Return the (X, Y) coordinate for the center point of the cell that contains the specified text.  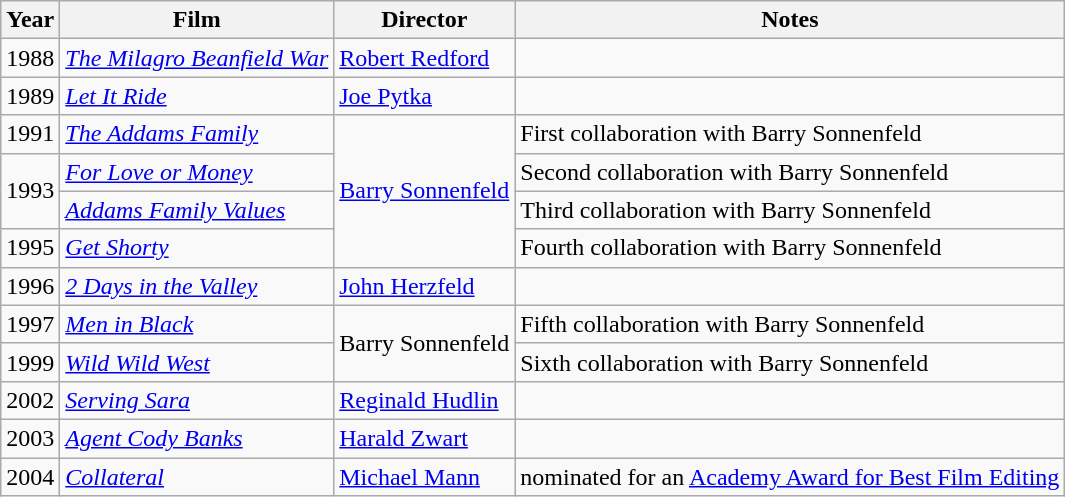
Let It Ride (197, 96)
Reginald Hudlin (424, 400)
Second collaboration with Barry Sonnenfeld (790, 172)
First collaboration with Barry Sonnenfeld (790, 134)
Notes (790, 20)
2003 (30, 438)
2004 (30, 477)
Collateral (197, 477)
Joe Pytka (424, 96)
1999 (30, 362)
Serving Sara (197, 400)
John Herzfeld (424, 286)
Wild Wild West (197, 362)
Sixth collaboration with Barry Sonnenfeld (790, 362)
2 Days in the Valley (197, 286)
Addams Family Values (197, 210)
Fifth collaboration with Barry Sonnenfeld (790, 324)
Michael Mann (424, 477)
Director (424, 20)
1991 (30, 134)
Fourth collaboration with Barry Sonnenfeld (790, 248)
Film (197, 20)
1993 (30, 191)
Harald Zwart (424, 438)
Men in Black (197, 324)
The Addams Family (197, 134)
For Love or Money (197, 172)
1995 (30, 248)
1988 (30, 58)
1996 (30, 286)
Agent Cody Banks (197, 438)
Robert Redford (424, 58)
1989 (30, 96)
nominated for an Academy Award for Best Film Editing (790, 477)
Third collaboration with Barry Sonnenfeld (790, 210)
Get Shorty (197, 248)
The Milagro Beanfield War (197, 58)
Year (30, 20)
2002 (30, 400)
1997 (30, 324)
